Return [x, y] of the center of cell containing provided text 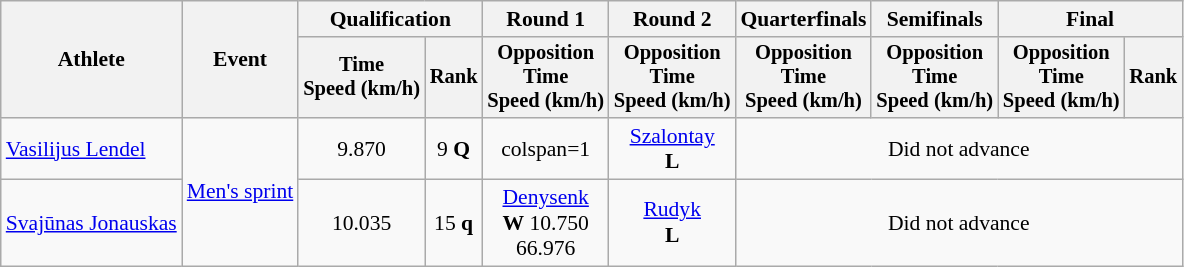
Vasilijus Lendel [92, 148]
Round 1 [546, 19]
Event [240, 60]
10.035 [362, 224]
9 Q [454, 148]
Round 2 [672, 19]
Denysenk W 10.750 66.976 [546, 224]
Quarterfinals [803, 19]
TimeSpeed (km/h) [362, 78]
Athlete [92, 60]
Final [1090, 19]
Men's sprint [240, 192]
Svajūnas Jonauskas [92, 224]
15 q [454, 224]
9.870 [362, 148]
colspan=1 [546, 148]
Semifinals [934, 19]
Qualification [390, 19]
Szalontay L [672, 148]
Rudyk L [672, 224]
